Find where the given text appears and provide that cell's center as [X, Y] coordinate. 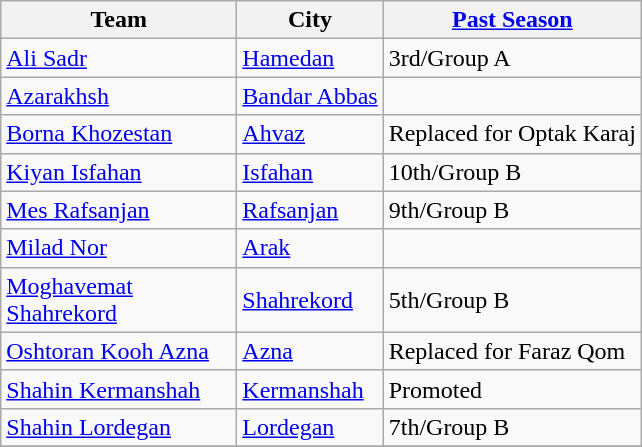
Borna Khozestan [119, 134]
Oshtoran Kooh Azna [119, 351]
Mes Rafsanjan [119, 210]
Kermanshah [310, 389]
Past Season [512, 20]
3rd/Group A [512, 58]
Azarakhsh [119, 96]
Shahrekord [310, 300]
Moghavemat Shahrekord [119, 300]
Isfahan [310, 172]
Azna [310, 351]
Milad Nor [119, 248]
Shahin Kermanshah [119, 389]
Bandar Abbas [310, 96]
Ahvaz [310, 134]
Replaced for Faraz Qom [512, 351]
Replaced for Optak Karaj [512, 134]
9th/Group B [512, 210]
Lordegan [310, 427]
Arak [310, 248]
Promoted [512, 389]
City [310, 20]
Kiyan Isfahan [119, 172]
5th/Group B [512, 300]
10th/Group B [512, 172]
7th/Group B [512, 427]
Team [119, 20]
Hamedan [310, 58]
Rafsanjan [310, 210]
Ali Sadr [119, 58]
Shahin Lordegan [119, 427]
